From the cell containing the given text, extract its center point as [X, Y] coordinate. 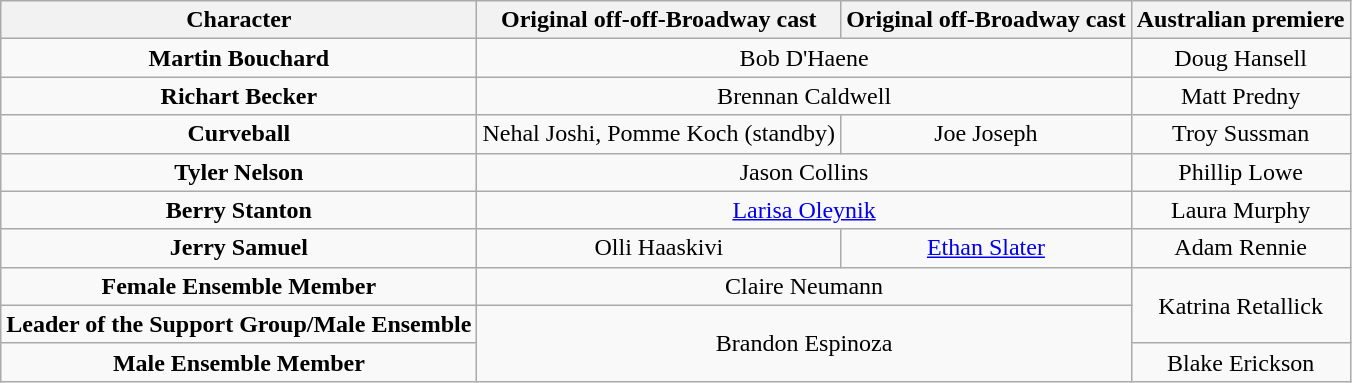
Australian premiere [1240, 20]
Male Ensemble Member [239, 362]
Larisa Oleynik [804, 210]
Nehal Joshi, Pomme Koch (standby) [659, 134]
Tyler Nelson [239, 172]
Original off-Broadway cast [986, 20]
Brennan Caldwell [804, 96]
Jason Collins [804, 172]
Laura Murphy [1240, 210]
Berry Stanton [239, 210]
Original off-off-Broadway cast [659, 20]
Joe Joseph [986, 134]
Doug Hansell [1240, 58]
Blake Erickson [1240, 362]
Adam Rennie [1240, 248]
Claire Neumann [804, 286]
Curveball [239, 134]
Character [239, 20]
Olli Haaskivi [659, 248]
Richart Becker [239, 96]
Martin Bouchard [239, 58]
Bob D'Haene [804, 58]
Katrina Retallick [1240, 305]
Matt Predny [1240, 96]
Troy Sussman [1240, 134]
Jerry Samuel [239, 248]
Female Ensemble Member [239, 286]
Brandon Espinoza [804, 343]
Ethan Slater [986, 248]
Phillip Lowe [1240, 172]
Leader of the Support Group/Male Ensemble [239, 324]
